Identify which cell holds the provided text, then report its [x, y] central coordinate. 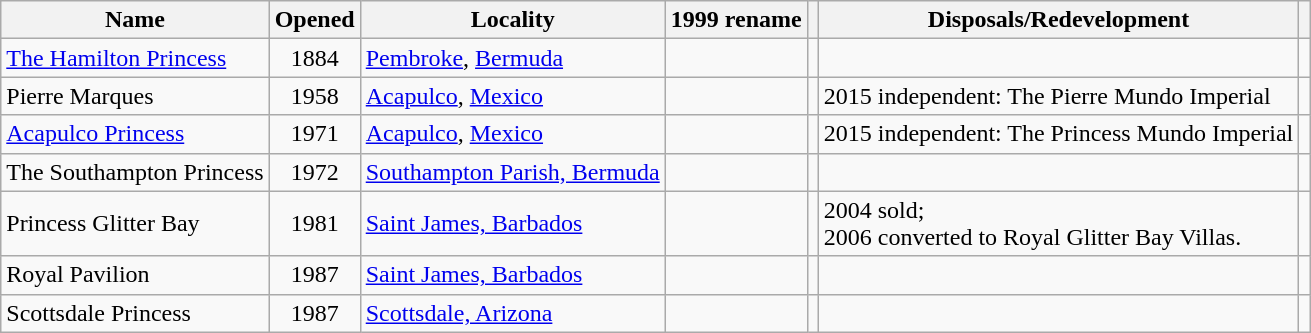
Southampton Parish, Bermuda [512, 172]
1884 [314, 58]
1972 [314, 172]
Scottsdale, Arizona [512, 313]
Pierre Marques [135, 96]
Opened [314, 20]
2015 independent: The Pierre Mundo Imperial [1058, 96]
1958 [314, 96]
Princess Glitter Bay [135, 224]
The Southampton Princess [135, 172]
1981 [314, 224]
Royal Pavilion [135, 275]
Locality [512, 20]
Name [135, 20]
Disposals/Redevelopment [1058, 20]
2004 sold;2006 converted to Royal Glitter Bay Villas. [1058, 224]
Pembroke, Bermuda [512, 58]
1971 [314, 134]
1999 rename [736, 20]
The Hamilton Princess [135, 58]
Scottsdale Princess [135, 313]
Acapulco Princess [135, 134]
2015 independent: The Princess Mundo Imperial [1058, 134]
